Scan for the cell matching the given text and deliver its (x, y) coordinate at center. 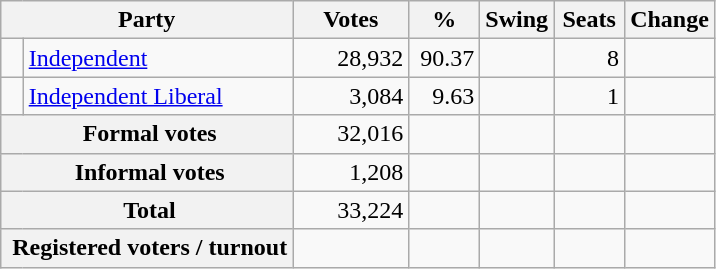
Independent (158, 58)
8 (590, 58)
Swing (517, 20)
Registered voters / turnout (147, 248)
33,224 (351, 210)
1 (590, 96)
32,016 (351, 134)
1,208 (351, 172)
Party (147, 20)
Informal votes (147, 172)
9.63 (444, 96)
Independent Liberal (158, 96)
90.37 (444, 58)
28,932 (351, 58)
Formal votes (147, 134)
3,084 (351, 96)
Votes (351, 20)
Seats (590, 20)
Total (147, 210)
Change (670, 20)
% (444, 20)
